Return the [X, Y] coordinate for the center point of the cell that contains the specified text.  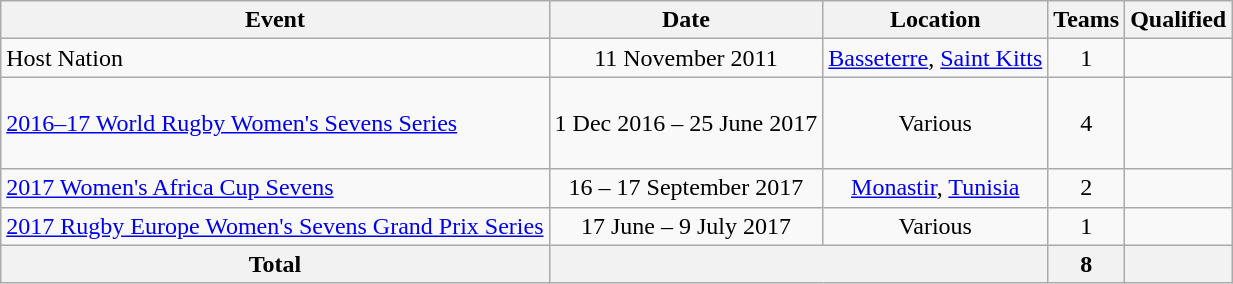
Teams [1086, 20]
2016–17 World Rugby Women's Sevens Series [275, 123]
Qualified [1178, 20]
Location [936, 20]
11 November 2011 [686, 58]
2017 Women's Africa Cup Sevens [275, 188]
Host Nation [275, 58]
Monastir, Tunisia [936, 188]
17 June – 9 July 2017 [686, 226]
Event [275, 20]
Date [686, 20]
8 [1086, 264]
2017 Rugby Europe Women's Sevens Grand Prix Series [275, 226]
2 [1086, 188]
Total [275, 264]
4 [1086, 123]
Basseterre, Saint Kitts [936, 58]
16 – 17 September 2017 [686, 188]
1 Dec 2016 – 25 June 2017 [686, 123]
